Determine the [X, Y] coordinate at the center of the cell enclosing the given text.  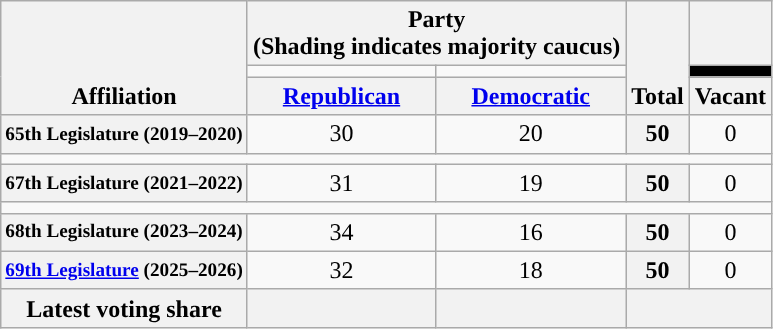
Democratic [531, 96]
18 [531, 270]
19 [531, 183]
67th Legislature (2021–2022) [124, 183]
Affiliation [124, 58]
31 [341, 183]
16 [531, 232]
65th Legislature (2019–2020) [124, 134]
Total [658, 58]
30 [341, 134]
Vacant [730, 96]
68th Legislature (2023–2024) [124, 232]
Latest voting share [124, 308]
Republican [341, 96]
34 [341, 232]
20 [531, 134]
69th Legislature (2025–2026) [124, 270]
32 [341, 270]
Party (Shading indicates majority caucus) [436, 34]
